From the cell containing the given text, extract its center point as [X, Y] coordinate. 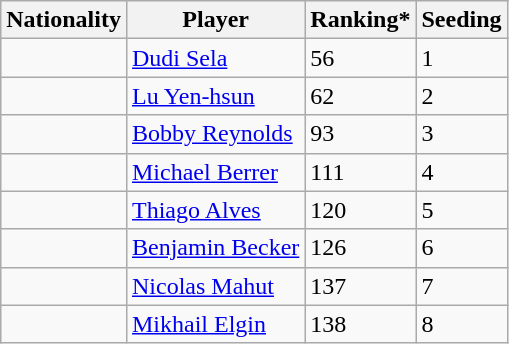
8 [462, 324]
138 [360, 324]
5 [462, 210]
6 [462, 248]
Ranking* [360, 20]
Bobby Reynolds [215, 134]
1 [462, 58]
7 [462, 286]
93 [360, 134]
120 [360, 210]
Nationality [64, 20]
126 [360, 248]
Michael Berrer [215, 172]
4 [462, 172]
62 [360, 96]
Thiago Alves [215, 210]
Nicolas Mahut [215, 286]
Player [215, 20]
Dudi Sela [215, 58]
Lu Yen-hsun [215, 96]
56 [360, 58]
Benjamin Becker [215, 248]
2 [462, 96]
3 [462, 134]
Mikhail Elgin [215, 324]
111 [360, 172]
Seeding [462, 20]
137 [360, 286]
